Search for the cell housing the specified text and yield its [X, Y] center coordinate. 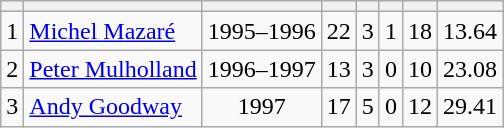
17 [338, 107]
10 [420, 69]
Michel Mazaré [113, 31]
1997 [262, 107]
5 [368, 107]
12 [420, 107]
29.41 [470, 107]
13.64 [470, 31]
Andy Goodway [113, 107]
1995–1996 [262, 31]
2 [12, 69]
18 [420, 31]
1996–1997 [262, 69]
23.08 [470, 69]
22 [338, 31]
Peter Mulholland [113, 69]
13 [338, 69]
